Provide the [X, Y] coordinate of the cell's center where the given text is located.  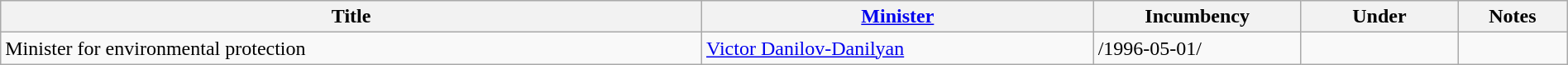
Minister [898, 17]
Victor Danilov-Danilyan [898, 48]
Title [351, 17]
Notes [1513, 17]
Incumbency [1198, 17]
Minister for environmental protection [351, 48]
Under [1379, 17]
/1996-05-01/ [1198, 48]
